Provide the [x, y] coordinate of the cell's center where the given text is located.  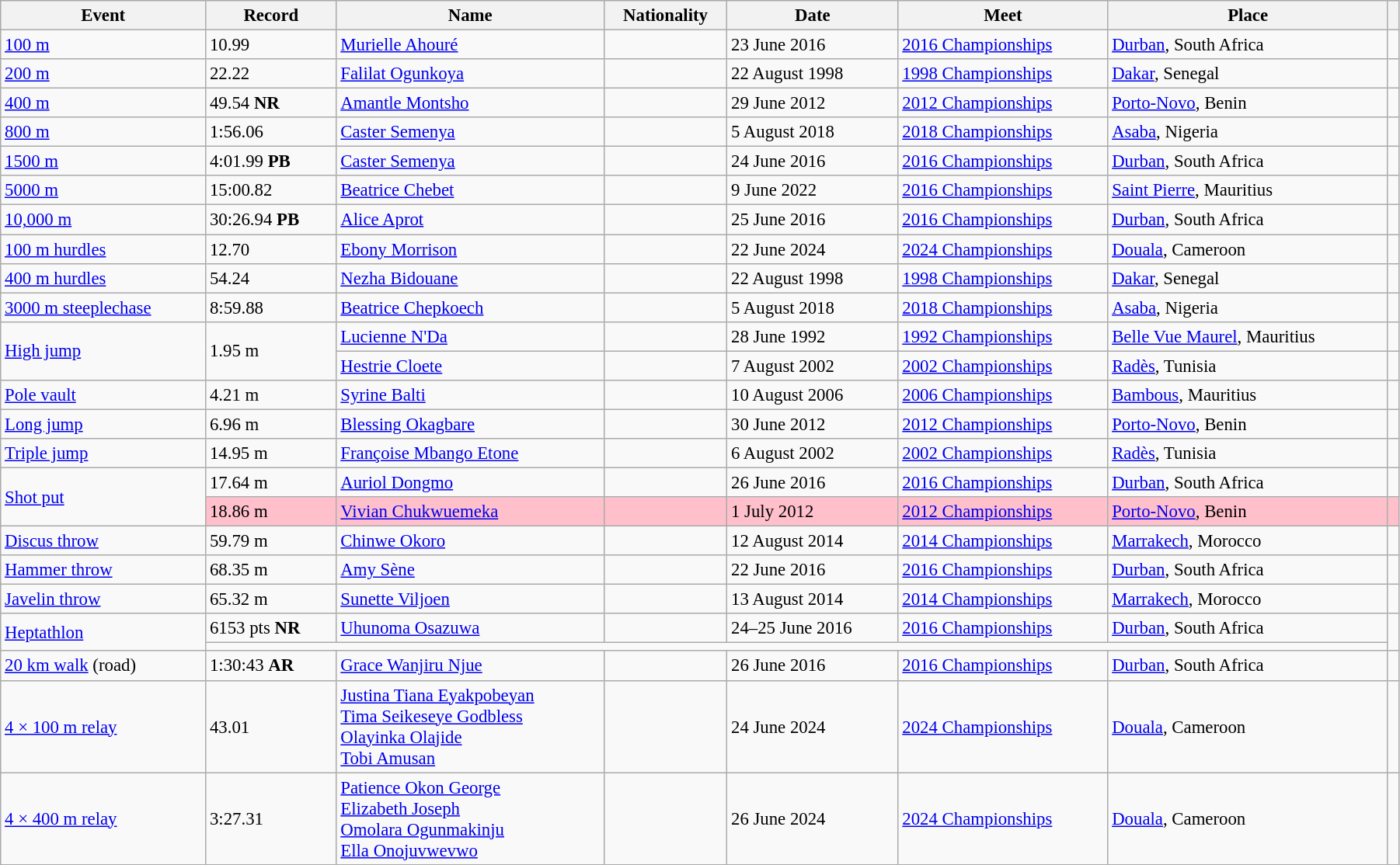
Date [813, 16]
Meet [1003, 16]
Alice Aprot [470, 220]
Blessing Okagbare [470, 424]
12.70 [271, 249]
200 m [103, 74]
Place [1248, 16]
Murielle Ahouré [470, 45]
1:56.06 [271, 132]
Uhunoma Osazuwa [470, 628]
Event [103, 16]
5000 m [103, 190]
28 June 1992 [813, 336]
24 June 2024 [813, 727]
Vivian Chukwuemeka [470, 512]
24–25 June 2016 [813, 628]
18.86 m [271, 512]
Françoise Mbango Etone [470, 453]
Name [470, 16]
1 July 2012 [813, 512]
Nezha Bidouane [470, 278]
29 June 2012 [813, 103]
100 m hurdles [103, 249]
Beatrice Chepkoech [470, 307]
Ebony Morrison [470, 249]
15:00.82 [271, 190]
Chinwe Okoro [470, 541]
Lucienne N'Da [470, 336]
4 × 100 m relay [103, 727]
Justina Tiana EyakpobeyanTima Seikeseye GodblessOlayinka OlajideTobi Amusan [470, 727]
4.21 m [271, 395]
Long jump [103, 424]
13 August 2014 [813, 599]
800 m [103, 132]
6 August 2002 [813, 453]
10,000 m [103, 220]
Auriol Dongmo [470, 482]
22 June 2024 [813, 249]
49.54 NR [271, 103]
Pole vault [103, 395]
10.99 [271, 45]
Discus throw [103, 541]
12 August 2014 [813, 541]
6153 pts NR [271, 628]
3:27.31 [271, 818]
Record [271, 16]
23 June 2016 [813, 45]
54.24 [271, 278]
Saint Pierre, Mauritius [1248, 190]
4:01.99 PB [271, 162]
43.01 [271, 727]
9 June 2022 [813, 190]
59.79 m [271, 541]
Bambous, Mauritius [1248, 395]
10 August 2006 [813, 395]
17.64 m [271, 482]
24 June 2016 [813, 162]
High jump [103, 351]
Patience Okon GeorgeElizabeth JosephOmolara OgunmakinjuElla Onojuvwevwo [470, 818]
1.95 m [271, 351]
Triple jump [103, 453]
7 August 2002 [813, 366]
25 June 2016 [813, 220]
22.22 [271, 74]
22 June 2016 [813, 570]
3000 m steeplechase [103, 307]
Syrine Balti [470, 395]
Hammer throw [103, 570]
Javelin throw [103, 599]
Sunette Viljoen [470, 599]
30:26.94 PB [271, 220]
65.32 m [271, 599]
Nationality [665, 16]
Hestrie Cloete [470, 366]
Falilat Ogunkoya [470, 74]
20 km walk (road) [103, 666]
100 m [103, 45]
Beatrice Chebet [470, 190]
4 × 400 m relay [103, 818]
Belle Vue Maurel, Mauritius [1248, 336]
26 June 2024 [813, 818]
8:59.88 [271, 307]
1992 Championships [1003, 336]
68.35 m [271, 570]
Shot put [103, 497]
6.96 m [271, 424]
2006 Championships [1003, 395]
Heptathlon [103, 632]
Amantle Montsho [470, 103]
1:30:43 AR [271, 666]
400 m [103, 103]
14.95 m [271, 453]
400 m hurdles [103, 278]
30 June 2012 [813, 424]
Amy Sène [470, 570]
Grace Wanjiru Njue [470, 666]
1500 m [103, 162]
